Detect which cell encompasses the target text, then output its (X, Y) center coordinate. 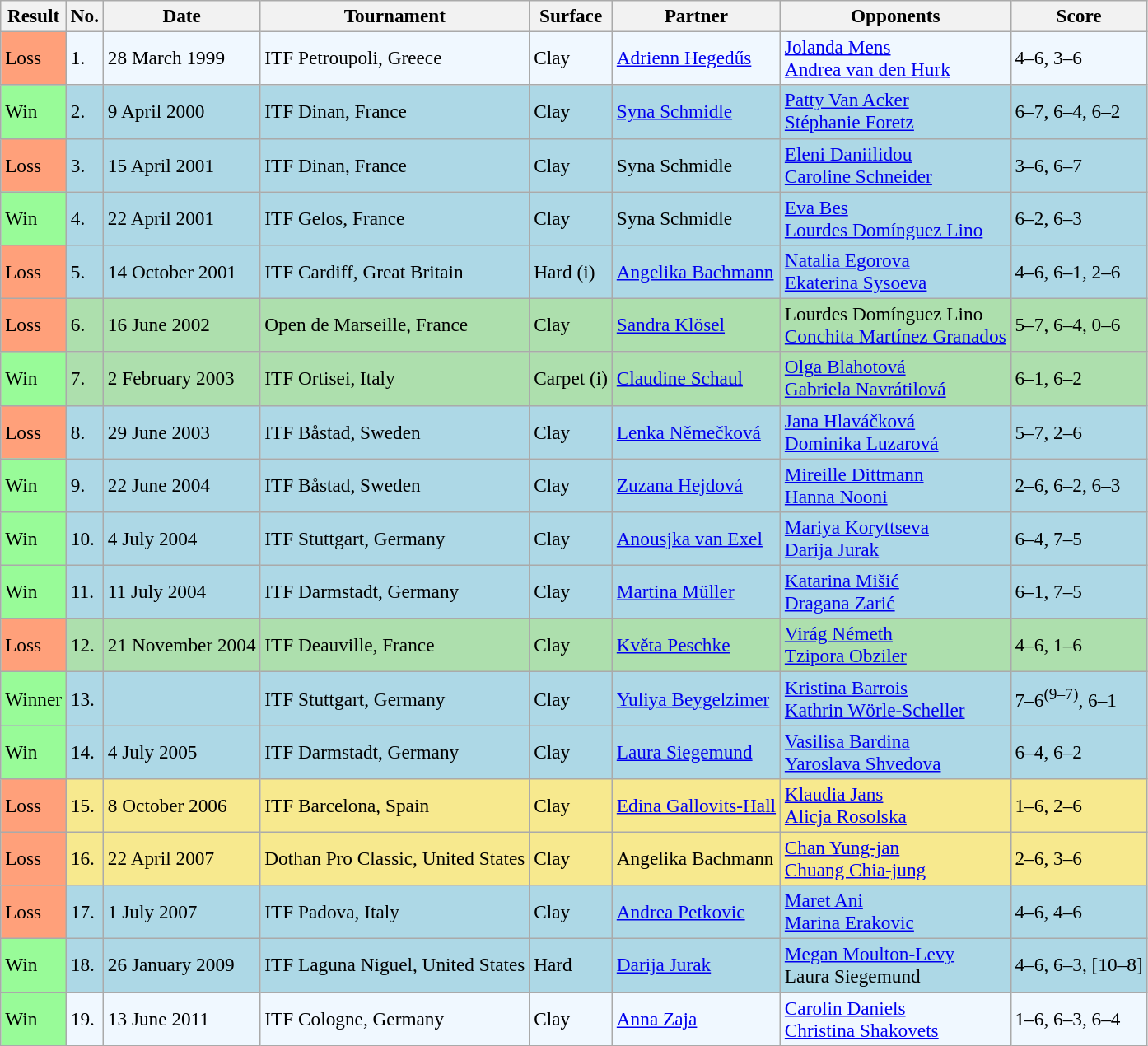
4. (84, 217)
Martina Müller (696, 591)
1 July 2007 (181, 913)
16. (84, 858)
Yuliya Beygelzimer (696, 698)
ITF Petroupoli, Greece (395, 58)
21 November 2004 (181, 646)
Jolanda Mens Andrea van den Hurk (895, 58)
5. (84, 272)
Carpet (i) (572, 379)
Adrienn Hegedűs (696, 58)
Surface (572, 16)
5–7, 6–4, 0–6 (1079, 325)
3. (84, 165)
Opponents (895, 16)
29 June 2003 (181, 432)
Carolin Daniels Christina Shakovets (895, 1018)
Jana Hlaváčková Dominika Luzarová (895, 432)
Anna Zaja (696, 1018)
Natalia Egorova Ekaterina Sysoeva (895, 272)
1. (84, 58)
Eleni Daniilidou Caroline Schneider (895, 165)
11. (84, 591)
Claudine Schaul (696, 379)
Zuzana Hejdová (696, 484)
Tournament (395, 16)
4–6, 6–3, [10–8] (1079, 965)
Darija Jurak (696, 965)
Patty Van Acker Stéphanie Foretz (895, 112)
Score (1079, 16)
2 February 2003 (181, 379)
ITF Padova, Italy (395, 913)
Mireille Dittmann Hanna Nooni (895, 484)
9. (84, 484)
Result (34, 16)
6–4, 7–5 (1079, 539)
Hard (572, 965)
4–6, 1–6 (1079, 646)
7. (84, 379)
Winner (34, 698)
16 June 2002 (181, 325)
12. (84, 646)
ITF Cologne, Germany (395, 1018)
ITF Ortisei, Italy (395, 379)
22 April 2007 (181, 858)
4–6, 6–1, 2–6 (1079, 272)
14. (84, 751)
Virág Németh Tzipora Obziler (895, 646)
Klaudia Jans Alicja Rosolska (895, 806)
Open de Marseille, France (395, 325)
2–6, 6–2, 6–3 (1079, 484)
Eva Bes Lourdes Domínguez Lino (895, 217)
8. (84, 432)
Olga Blahotová Gabriela Navrátilová (895, 379)
Mariya Koryttseva Darija Jurak (895, 539)
6–4, 6–2 (1079, 751)
4 July 2005 (181, 751)
Sandra Klösel (696, 325)
Megan Moulton-Levy Laura Siegemund (895, 965)
19. (84, 1018)
6–1, 6–2 (1079, 379)
Lourdes Domínguez Lino Conchita Martínez Granados (895, 325)
Anousjka van Exel (696, 539)
2–6, 3–6 (1079, 858)
9 April 2000 (181, 112)
4 July 2004 (181, 539)
1–6, 6–3, 6–4 (1079, 1018)
1–6, 2–6 (1079, 806)
7–6(9–7), 6–1 (1079, 698)
4–6, 3–6 (1079, 58)
Chan Yung-jan Chuang Chia-jung (895, 858)
Maret Ani Marina Erakovic (895, 913)
ITF Deauville, France (395, 646)
Vasilisa Bardina Yaroslava Shvedova (895, 751)
6–2, 6–3 (1079, 217)
ITF Laguna Niguel, United States (395, 965)
10. (84, 539)
18. (84, 965)
14 October 2001 (181, 272)
Lenka Němečková (696, 432)
4–6, 4–6 (1079, 913)
15 April 2001 (181, 165)
6–1, 7–5 (1079, 591)
2. (84, 112)
13 June 2011 (181, 1018)
Laura Siegemund (696, 751)
22 June 2004 (181, 484)
Katarina Mišić Dragana Zarić (895, 591)
11 July 2004 (181, 591)
Hard (i) (572, 272)
5–7, 2–6 (1079, 432)
Andrea Petkovic (696, 913)
13. (84, 698)
Květa Peschke (696, 646)
22 April 2001 (181, 217)
Dothan Pro Classic, United States (395, 858)
ITF Cardiff, Great Britain (395, 272)
ITF Barcelona, Spain (395, 806)
3–6, 6–7 (1079, 165)
Date (181, 16)
28 March 1999 (181, 58)
No. (84, 16)
15. (84, 806)
ITF Gelos, France (395, 217)
17. (84, 913)
Kristina Barrois Kathrin Wörle-Scheller (895, 698)
26 January 2009 (181, 965)
6–7, 6–4, 6–2 (1079, 112)
6. (84, 325)
8 October 2006 (181, 806)
Partner (696, 16)
Edina Gallovits-Hall (696, 806)
